Return the [X, Y] coordinate for the center point of the cell that contains the specified text.  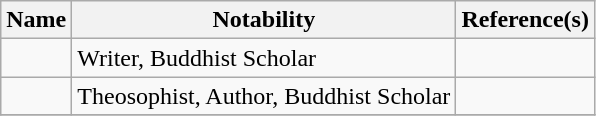
Theosophist, Author, Buddhist Scholar [264, 96]
Notability [264, 20]
Reference(s) [526, 20]
Name [36, 20]
Writer, Buddhist Scholar [264, 58]
